Locate the cell with the specified text and output its (x, y) center coordinate. 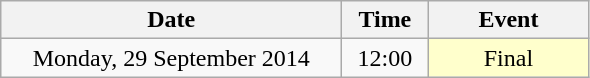
12:00 (385, 58)
Monday, 29 September 2014 (172, 58)
Date (172, 20)
Time (385, 20)
Final (508, 58)
Event (508, 20)
